Detect which cell encompasses the target text, then output its [X, Y] center coordinate. 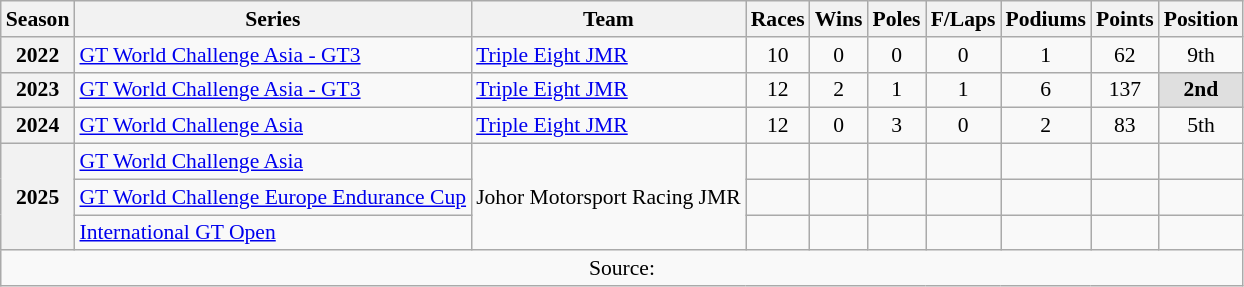
International GT Open [272, 233]
2023 [38, 90]
Series [272, 19]
Podiums [1046, 19]
Poles [896, 19]
Position [1201, 19]
Team [608, 19]
2025 [38, 198]
Races [778, 19]
137 [1125, 90]
2022 [38, 55]
Season [38, 19]
9th [1201, 55]
F/Laps [964, 19]
5th [1201, 126]
2nd [1201, 90]
3 [896, 126]
10 [778, 55]
Source: [622, 269]
6 [1046, 90]
83 [1125, 126]
Johor Motorsport Racing JMR [608, 198]
Wins [839, 19]
GT World Challenge Europe Endurance Cup [272, 197]
62 [1125, 55]
2024 [38, 126]
Points [1125, 19]
